Extract the (x, y) coordinate from the center of the cell holding the provided text.  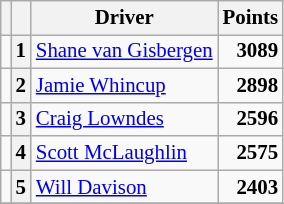
2596 (250, 119)
2575 (250, 153)
Points (250, 18)
3089 (250, 51)
4 (21, 153)
3 (21, 119)
1 (21, 51)
Shane van Gisbergen (124, 51)
Craig Lowndes (124, 119)
2 (21, 85)
Scott McLaughlin (124, 153)
Driver (124, 18)
2898 (250, 85)
5 (21, 187)
2403 (250, 187)
Jamie Whincup (124, 85)
Will Davison (124, 187)
